Search for the cell housing the specified text and yield its [x, y] center coordinate. 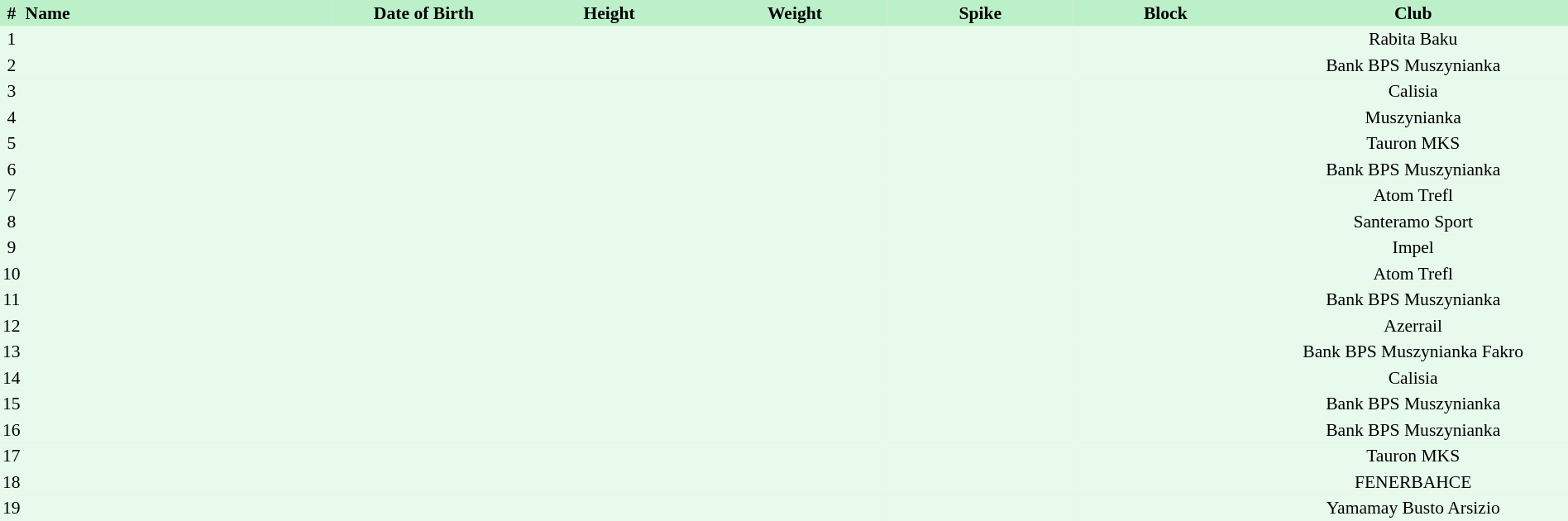
10 [12, 274]
Impel [1413, 248]
Santeramo Sport [1413, 222]
6 [12, 170]
8 [12, 222]
19 [12, 508]
17 [12, 456]
Height [609, 13]
# [12, 13]
Club [1413, 13]
13 [12, 352]
18 [12, 482]
3 [12, 91]
Spike [980, 13]
4 [12, 117]
16 [12, 430]
Rabita Baku [1413, 40]
1 [12, 40]
Azerrail [1413, 326]
Name [177, 13]
12 [12, 326]
Yamamay Busto Arsizio [1413, 508]
FENERBAHCE [1413, 482]
7 [12, 195]
Bank BPS Muszynianka Fakro [1413, 352]
Date of Birth [423, 13]
15 [12, 404]
2 [12, 65]
Weight [795, 13]
Block [1165, 13]
14 [12, 378]
5 [12, 144]
Muszynianka [1413, 117]
11 [12, 299]
9 [12, 248]
